Identify which cell holds the provided text, then report its (x, y) central coordinate. 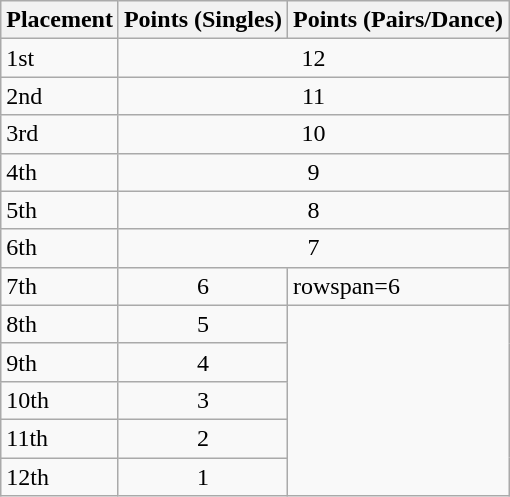
7th (60, 286)
5th (60, 210)
7 (313, 248)
3rd (60, 134)
2nd (60, 96)
10th (60, 400)
Placement (60, 20)
3 (202, 400)
10 (313, 134)
9 (313, 172)
8th (60, 324)
8 (313, 210)
Points (Pairs/Dance) (398, 20)
2 (202, 438)
12th (60, 477)
12 (313, 58)
1 (202, 477)
1st (60, 58)
6th (60, 248)
rowspan=6 (398, 286)
9th (60, 362)
4th (60, 172)
11 (313, 96)
6 (202, 286)
5 (202, 324)
Points (Singles) (202, 20)
4 (202, 362)
11th (60, 438)
